Return the (X, Y) coordinate for the center point of the cell that contains the specified text.  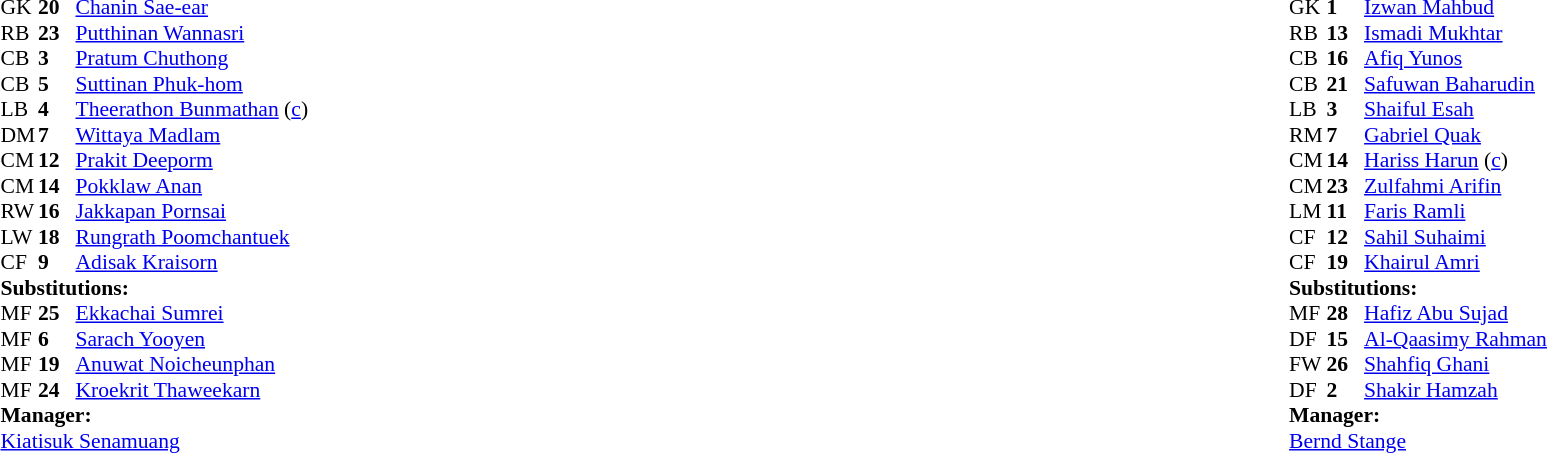
Al-Qaasimy Rahman (1456, 339)
Kroekrit Thaweekarn (192, 390)
Faris Ramli (1456, 211)
15 (1346, 339)
Adisak Kraisorn (192, 263)
4 (57, 109)
Shahfiq Ghani (1456, 365)
Wittaya Madlam (192, 135)
11 (1346, 211)
24 (57, 390)
26 (1346, 365)
Hafiz Abu Sujad (1456, 313)
Shakir Hamzah (1456, 390)
Khairul Amri (1456, 263)
Afiq Yunos (1456, 59)
Suttinan Phuk-hom (192, 84)
LM (1308, 211)
Prakit Deeporm (192, 161)
28 (1346, 313)
Ekkachai Sumrei (192, 313)
Shaiful Esah (1456, 109)
Hariss Harun (c) (1456, 161)
6 (57, 339)
Ismadi Mukhtar (1456, 33)
Sarach Yooyen (192, 339)
RW (19, 211)
Pratum Chuthong (192, 59)
Theerathon Bunmathan (c) (192, 109)
Jakkapan Pornsai (192, 211)
9 (57, 263)
13 (1346, 33)
25 (57, 313)
Pokklaw Anan (192, 186)
Rungrath Poomchantuek (192, 237)
5 (57, 84)
Anuwat Noicheunphan (192, 365)
18 (57, 237)
RM (1308, 135)
Zulfahmi Arifin (1456, 186)
DM (19, 135)
Sahil Suhaimi (1456, 237)
21 (1346, 84)
Safuwan Baharudin (1456, 84)
FW (1308, 365)
2 (1346, 390)
Gabriel Quak (1456, 135)
LW (19, 237)
Putthinan Wannasri (192, 33)
